Pinpoint the cell where the given text exists, returning its (x, y) midpoint coordinate. 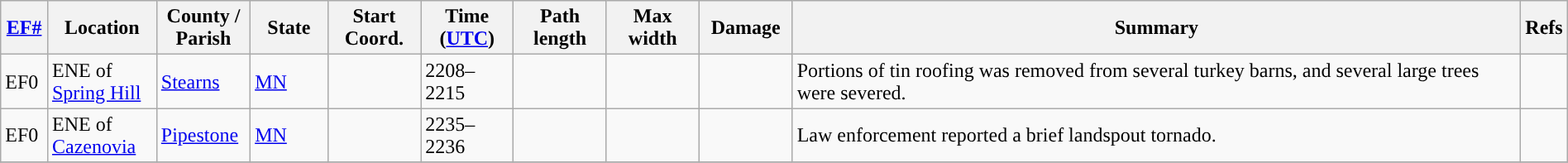
Refs (1545, 28)
EF# (25, 28)
Path length (560, 28)
Pipestone (203, 136)
2235–2236 (467, 136)
2208–2215 (467, 81)
State (289, 28)
Summary (1156, 28)
Max width (653, 28)
Location (102, 28)
Start Coord. (374, 28)
Portions of tin roofing was removed from several turkey barns, and several large trees were severed. (1156, 81)
Damage (746, 28)
ENE of Cazenovia (102, 136)
Law enforcement reported a brief landspout tornado. (1156, 136)
County / Parish (203, 28)
Time (UTC) (467, 28)
Stearns (203, 81)
ENE of Spring Hill (102, 81)
